For the text-containing cell, return its midpoint in (X, Y) coordinate format. 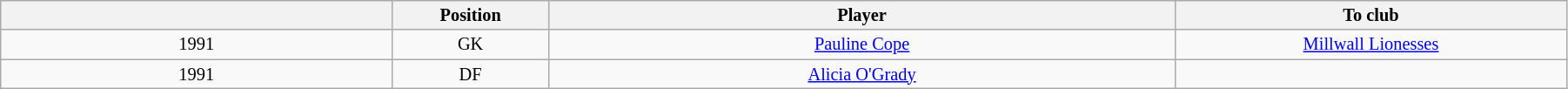
Alicia O'Grady (862, 74)
Position (471, 15)
GK (471, 44)
Player (862, 15)
To club (1371, 15)
Millwall Lionesses (1371, 44)
DF (471, 74)
Pauline Cope (862, 44)
